Output the (X, Y) coordinate of the center of the cell containing the given text.  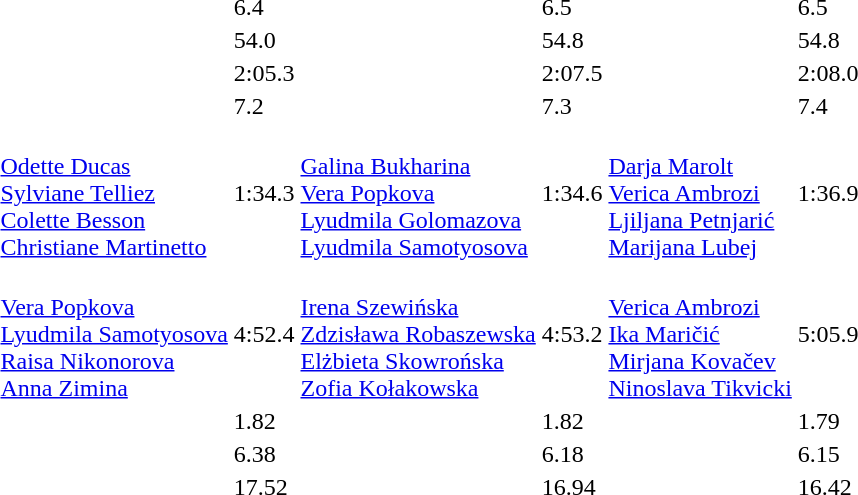
1:34.3 (264, 193)
Verica AmbroziIka MaričićMirjana KovačevNinoslava Tikvicki (700, 334)
54.0 (264, 40)
7.3 (572, 106)
7.2 (264, 106)
6.18 (572, 454)
2:05.3 (264, 73)
Galina BukharinaVera PopkovaLyudmila GolomazovaLyudmila Samotyosova (418, 193)
Darja MaroltVerica AmbroziLjiljana PetnjarićMarijana Lubej (700, 193)
1:34.6 (572, 193)
4:52.4 (264, 334)
4:53.2 (572, 334)
54.8 (572, 40)
2:07.5 (572, 73)
6.38 (264, 454)
Irena SzewińskaZdzisława RobaszewskaElżbieta SkowrońskaZofia Kołakowska (418, 334)
